Return the (X, Y) coordinate for the center point of the cell that contains the specified text.  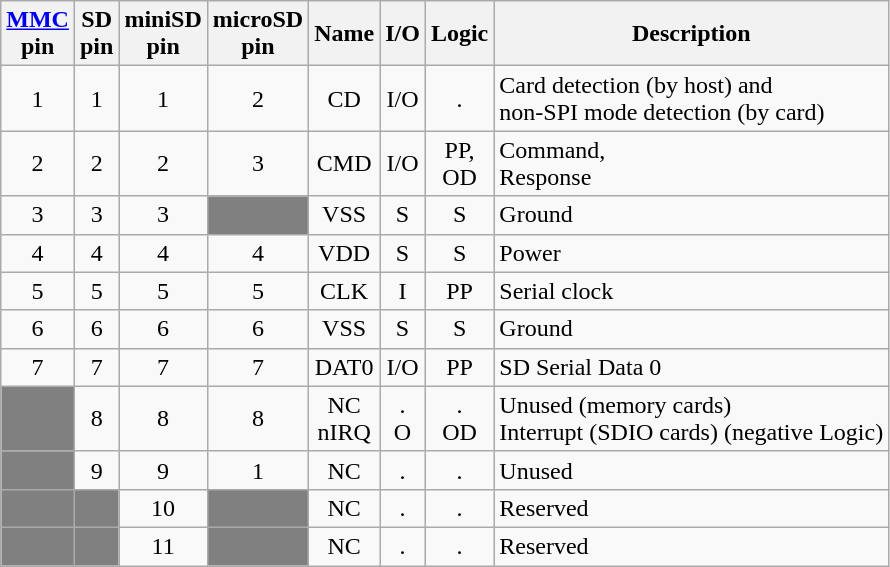
.OD (459, 418)
MMCpin (38, 34)
VDD (344, 253)
DAT0 (344, 367)
Name (344, 34)
NCnIRQ (344, 418)
.O (403, 418)
miniSDpin (163, 34)
PP,OD (459, 164)
I (403, 291)
SD Serial Data 0 (692, 367)
Power (692, 253)
Serial clock (692, 291)
SDpin (96, 34)
Description (692, 34)
Command,Response (692, 164)
11 (163, 546)
Unused (692, 470)
10 (163, 508)
Card detection (by host) andnon-SPI mode detection (by card) (692, 98)
microSDpin (258, 34)
CLK (344, 291)
Logic (459, 34)
Unused (memory cards)Interrupt (SDIO cards) (negative Logic) (692, 418)
CD (344, 98)
CMD (344, 164)
